Return the (x, y) coordinate for the center point of the cell that contains the specified text.  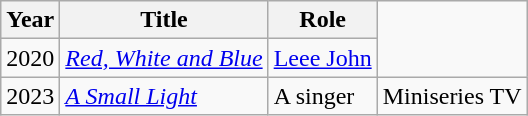
Year (30, 20)
Title (164, 20)
Role (322, 20)
Red, White and Blue (164, 58)
Miniseries TV (452, 96)
Leee John (322, 58)
A Small Light (164, 96)
2020 (30, 58)
2023 (30, 96)
A singer (322, 96)
